Provide the [X, Y] coordinate of the cell's center where the given text is located.  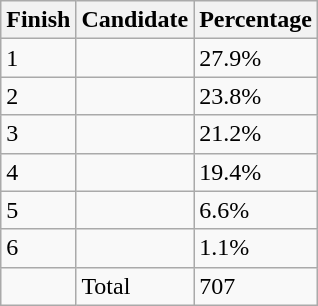
5 [38, 210]
6 [38, 248]
23.8% [256, 96]
Total [135, 286]
1 [38, 58]
19.4% [256, 172]
1.1% [256, 248]
Percentage [256, 20]
27.9% [256, 58]
Candidate [135, 20]
Finish [38, 20]
4 [38, 172]
3 [38, 134]
21.2% [256, 134]
707 [256, 286]
6.6% [256, 210]
2 [38, 96]
